Return the (X, Y) coordinate for the center point of the cell that contains the specified text.  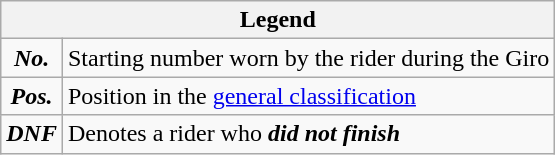
Denotes a rider who did not finish (308, 134)
DNF (32, 134)
Position in the general classification (308, 96)
Starting number worn by the rider during the Giro (308, 58)
Legend (278, 20)
Pos. (32, 96)
No. (32, 58)
